Return the [x, y] coordinate for the center point of the cell that contains the specified text.  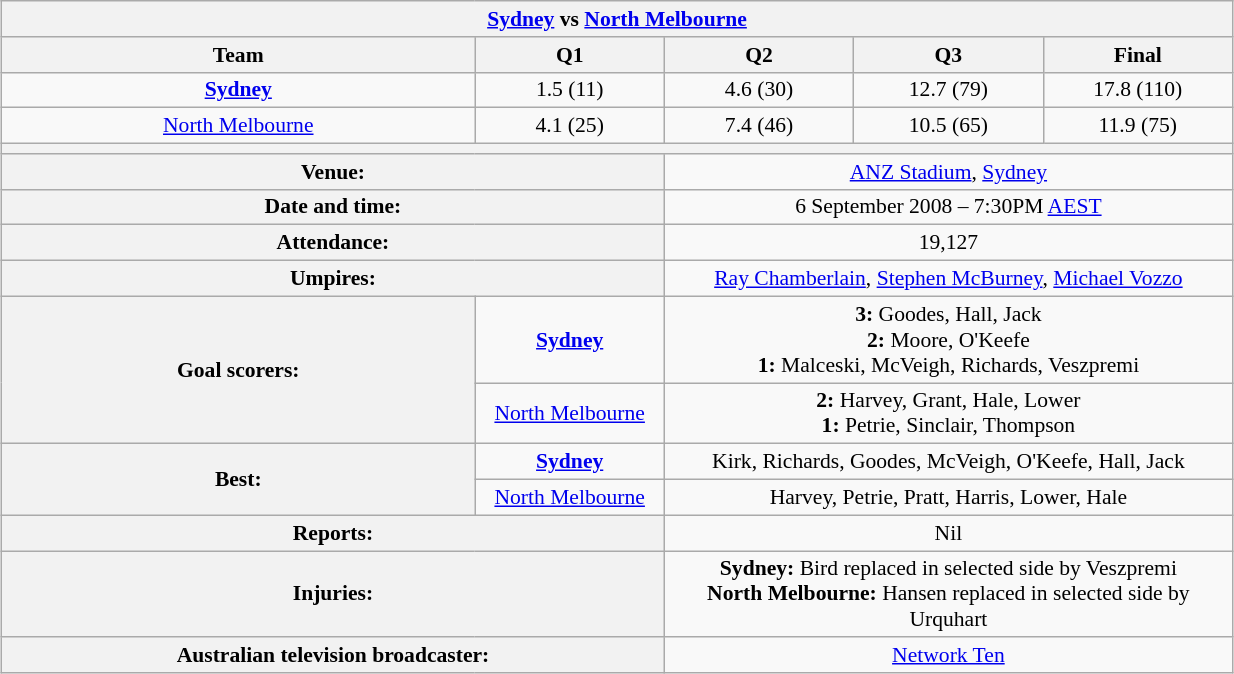
Australian television broadcaster: [334, 656]
Sydney: Bird replaced in selected side by VeszpremiNorth Melbourne: Hansen replaced in selected side by Urquhart [948, 594]
Kirk, Richards, Goodes, McVeigh, O'Keefe, Hall, Jack [948, 462]
1.5 (11) [570, 90]
Date and time: [334, 207]
7.4 (46) [758, 126]
2: Harvey, Grant, Hale, Lower1: Petrie, Sinclair, Thompson [948, 414]
Harvey, Petrie, Pratt, Harris, Lower, Hale [948, 498]
Umpires: [334, 279]
Injuries: [334, 594]
Team [238, 55]
3: Goodes, Hall, Jack2: Moore, O'Keefe1: Malceski, McVeigh, Richards, Veszpremi [948, 340]
Sydney vs North Melbourne [618, 19]
ANZ Stadium, Sydney [948, 172]
Q1 [570, 55]
4.1 (25) [570, 126]
Final [1138, 55]
Ray Chamberlain, Stephen McBurney, Michael Vozzo [948, 279]
10.5 (65) [948, 126]
12.7 (79) [948, 90]
19,127 [948, 243]
Nil [948, 533]
Q2 [758, 55]
Attendance: [334, 243]
Best: [238, 480]
17.8 (110) [1138, 90]
6 September 2008 – 7:30PM AEST [948, 207]
Q3 [948, 55]
4.6 (30) [758, 90]
Reports: [334, 533]
11.9 (75) [1138, 126]
Venue: [334, 172]
Goal scorers: [238, 370]
Network Ten [948, 656]
